Return the (x, y) coordinate for the center point of the cell that contains the specified text.  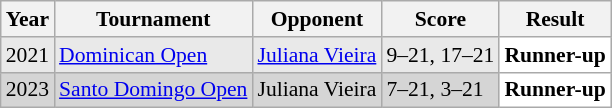
Opponent (316, 19)
Score (440, 19)
9–21, 17–21 (440, 55)
Dominican Open (153, 55)
2021 (28, 55)
Result (554, 19)
7–21, 3–21 (440, 90)
Year (28, 19)
Tournament (153, 19)
2023 (28, 90)
Santo Domingo Open (153, 90)
